Identify which cell holds the provided text, then report its [X, Y] central coordinate. 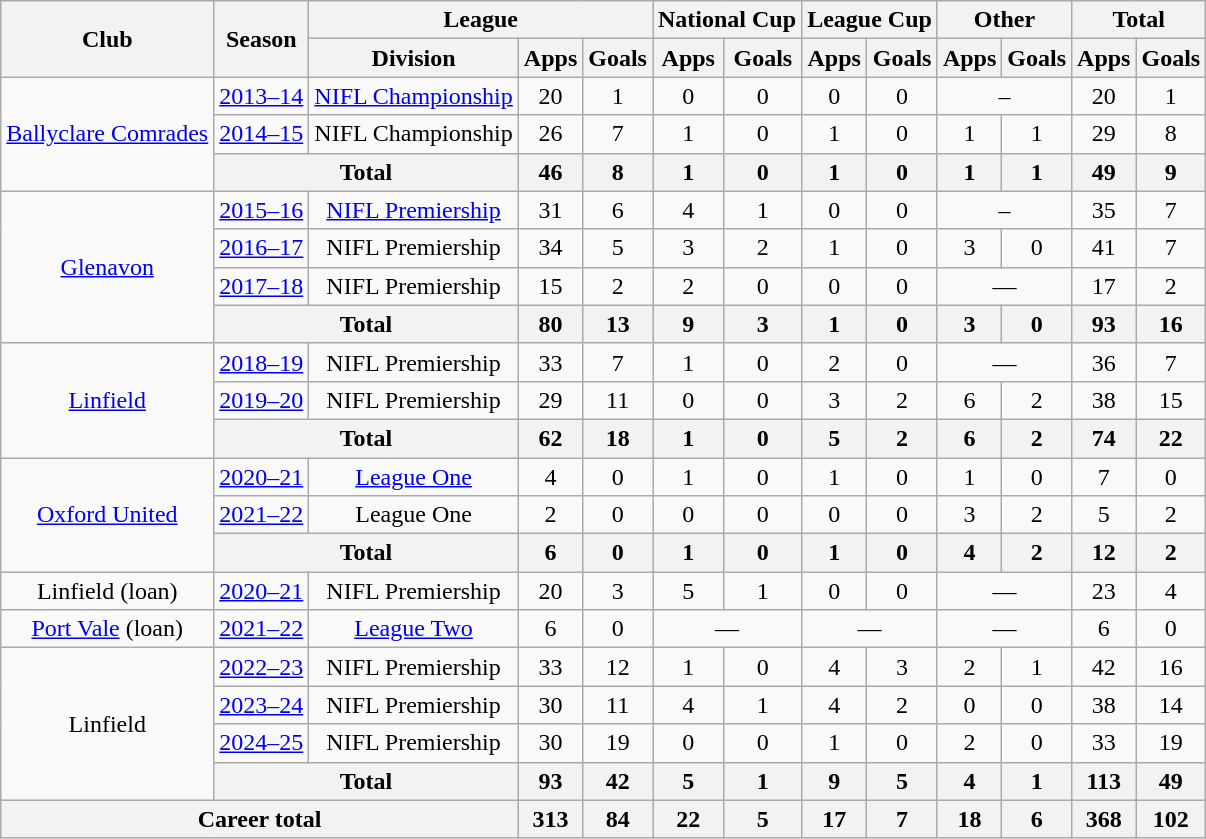
Oxford United [108, 515]
2015–16 [262, 210]
2018–19 [262, 362]
2017–18 [262, 286]
34 [550, 248]
2016–17 [262, 248]
Division [414, 58]
26 [550, 134]
74 [1104, 438]
League [481, 20]
2023–24 [262, 705]
Season [262, 39]
62 [550, 438]
113 [1104, 781]
Ballyclare Comrades [108, 134]
League Cup [870, 20]
41 [1104, 248]
Career total [260, 819]
2014–15 [262, 134]
313 [550, 819]
14 [1171, 705]
Other [1004, 20]
36 [1104, 362]
League Two [414, 629]
13 [618, 324]
368 [1104, 819]
2013–14 [262, 96]
35 [1104, 210]
2024–25 [262, 743]
National Cup [726, 20]
46 [550, 172]
23 [1104, 591]
84 [618, 819]
2022–23 [262, 667]
31 [550, 210]
Club [108, 39]
Glenavon [108, 267]
80 [550, 324]
102 [1171, 819]
Linfield (loan) [108, 591]
2019–20 [262, 400]
Port Vale (loan) [108, 629]
